Provide the (X, Y) coordinate of the cell's center where the given text is located.  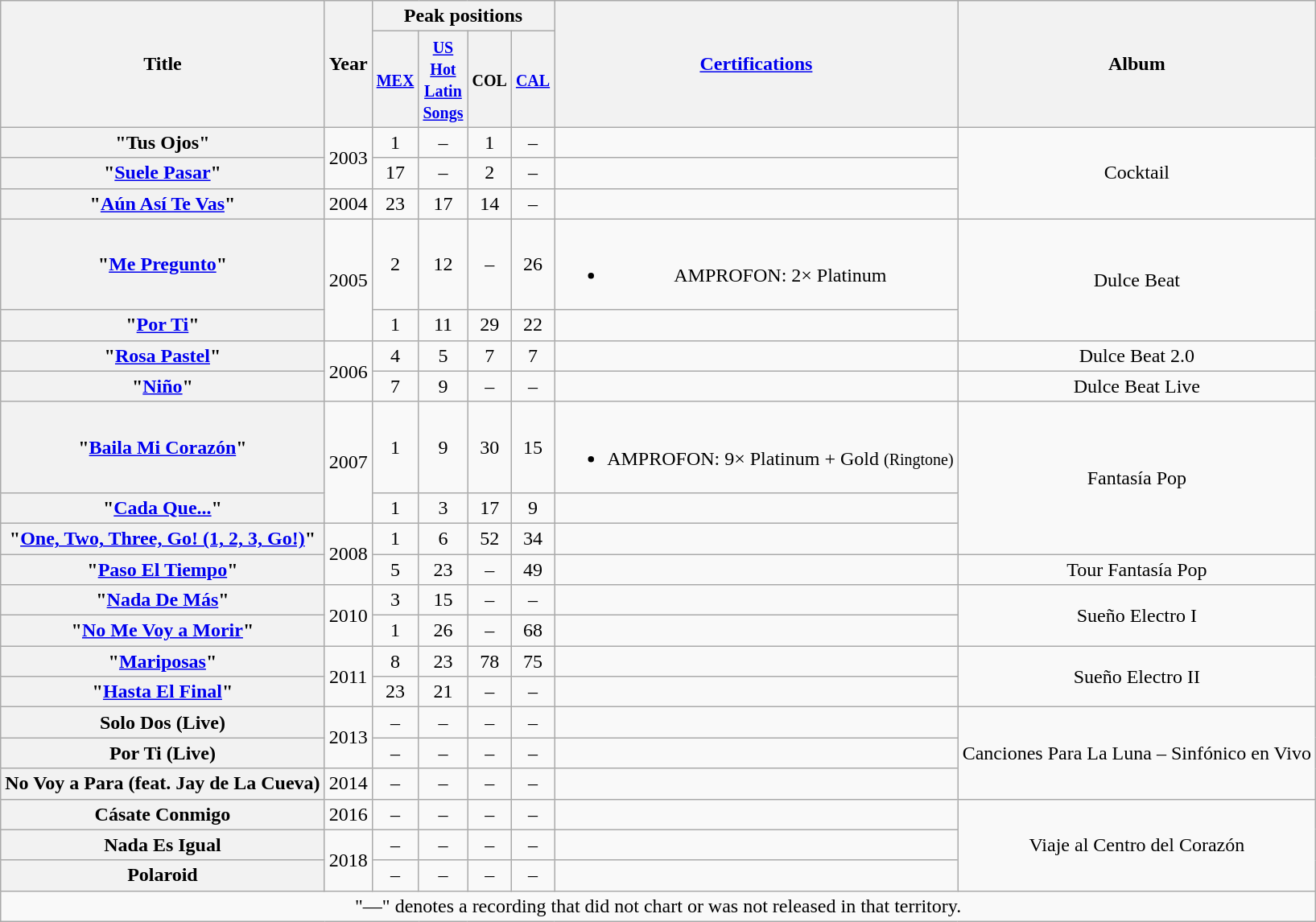
US Hot Latin Songs (443, 79)
AMPROFON: 2× Platinum (757, 264)
Tour Fantasía Pop (1137, 569)
Canciones Para La Luna – Sinfónico en Vivo (1137, 753)
29 (489, 325)
21 (443, 692)
Peak positions (463, 16)
No Voy a Para (feat. Jay de La Cueva) (163, 784)
2016 (348, 814)
Por Ti (Live) (163, 753)
2011 (348, 677)
68 (533, 631)
"Paso El Tiempo" (163, 569)
2008 (348, 554)
"Por Ti" (163, 325)
2018 (348, 860)
Cocktail (1137, 173)
Dulce Beat Live (1137, 386)
Solo Dos (Live) (163, 722)
"Baila Mi Corazón" (163, 447)
"Cada Que..." (163, 508)
"—" denotes a recording that did not chart or was not released in that territory. (658, 906)
CAL (533, 79)
Sueño Electro II (1137, 677)
"Mariposas" (163, 661)
11 (443, 325)
"Hasta El Final" (163, 692)
Cásate Conmigo (163, 814)
12 (443, 264)
MEX (395, 79)
75 (533, 661)
4 (395, 356)
Title (163, 64)
49 (533, 569)
Fantasía Pop (1137, 478)
2010 (348, 615)
"One, Two, Three, Go! (1, 2, 3, Go!)" (163, 538)
2003 (348, 158)
"Niño" (163, 386)
6 (443, 538)
"Nada De Más" (163, 600)
2014 (348, 784)
2007 (348, 462)
Album (1137, 64)
2013 (348, 738)
Year (348, 64)
78 (489, 661)
Sueño Electro I (1137, 615)
52 (489, 538)
2004 (348, 204)
"Me Pregunto" (163, 264)
34 (533, 538)
"Rosa Pastel" (163, 356)
Dulce Beat (1137, 280)
8 (395, 661)
COL (489, 79)
"Tus Ojos" (163, 142)
2006 (348, 371)
Viaje al Centro del Corazón (1137, 845)
"Aún Así Te Vas" (163, 204)
14 (489, 204)
22 (533, 325)
30 (489, 447)
AMPROFON: 9× Platinum + Gold (Ringtone) (757, 447)
2005 (348, 280)
"Suele Pasar" (163, 173)
Certifications (757, 64)
Polaroid (163, 875)
Nada Es Igual (163, 845)
"No Me Voy a Morir" (163, 631)
Dulce Beat 2.0 (1137, 356)
